Pinpoint the cell where the given text exists, returning its (X, Y) midpoint coordinate. 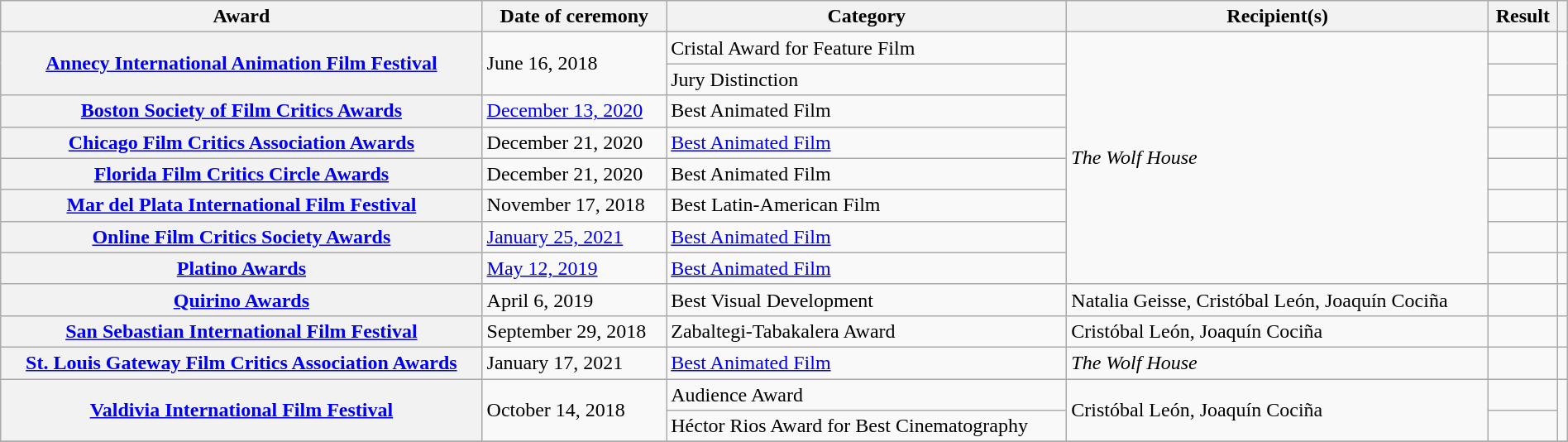
Audience Award (867, 395)
January 17, 2021 (574, 363)
Zabaltegi-Tabakalera Award (867, 331)
Recipient(s) (1278, 17)
Florida Film Critics Circle Awards (241, 174)
San Sebastian International Film Festival (241, 331)
Chicago Film Critics Association Awards (241, 142)
November 17, 2018 (574, 205)
Date of ceremony (574, 17)
Annecy International Animation Film Festival (241, 64)
Quirino Awards (241, 300)
Cristal Award for Feature Film (867, 48)
Award (241, 17)
Category (867, 17)
September 29, 2018 (574, 331)
Boston Society of Film Critics Awards (241, 111)
January 25, 2021 (574, 237)
December 13, 2020 (574, 111)
Héctor Rios Award for Best Cinematography (867, 426)
St. Louis Gateway Film Critics Association Awards (241, 363)
October 14, 2018 (574, 411)
Jury Distinction (867, 79)
Result (1523, 17)
April 6, 2019 (574, 300)
June 16, 2018 (574, 64)
Best Latin-American Film (867, 205)
Best Visual Development (867, 300)
May 12, 2019 (574, 268)
Mar del Plata International Film Festival (241, 205)
Valdivia International Film Festival (241, 411)
Natalia Geisse, Cristóbal León, Joaquín Cociña (1278, 300)
Online Film Critics Society Awards (241, 237)
Platino Awards (241, 268)
